Determine the (X, Y) coordinate at the center of the cell enclosing the given text.  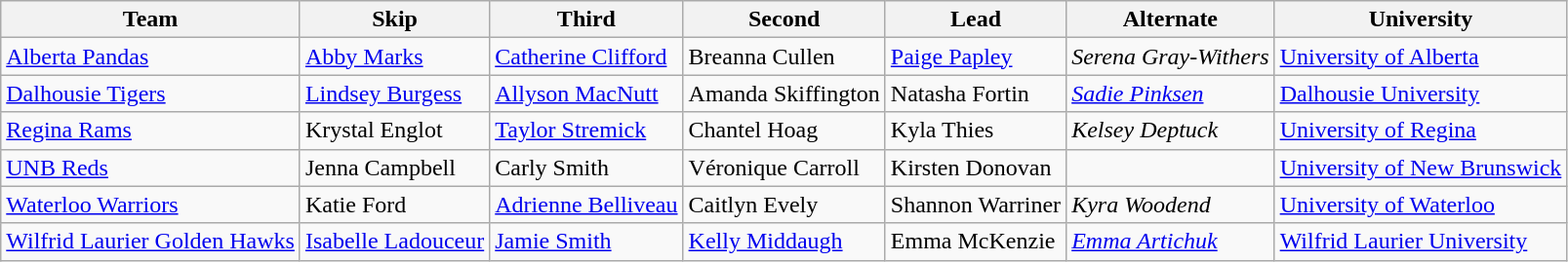
UNB Reds (150, 168)
Lindsey Burgess (394, 94)
Dalhousie University (1421, 94)
Breanna Cullen (784, 56)
University of Regina (1421, 131)
Jenna Campbell (394, 168)
Serena Gray-Withers (1171, 56)
Chantel Hoag (784, 131)
Kelsey Deptuck (1171, 131)
Catherine Clifford (586, 56)
Sadie Pinksen (1171, 94)
Waterloo Warriors (150, 205)
Kyra Woodend (1171, 205)
Kirsten Donovan (976, 168)
Team (150, 19)
Carly Smith (586, 168)
Wilfrid Laurier Golden Hawks (150, 242)
Alberta Pandas (150, 56)
Natasha Fortin (976, 94)
Shannon Warriner (976, 205)
Wilfrid Laurier University (1421, 242)
Lead (976, 19)
Krystal Englot (394, 131)
Emma McKenzie (976, 242)
Third (586, 19)
Isabelle Ladouceur (394, 242)
Jamie Smith (586, 242)
University of New Brunswick (1421, 168)
Second (784, 19)
Alternate (1171, 19)
University (1421, 19)
University of Alberta (1421, 56)
Katie Ford (394, 205)
Paige Papley (976, 56)
Allyson MacNutt (586, 94)
Adrienne Belliveau (586, 205)
Kyla Thies (976, 131)
University of Waterloo (1421, 205)
Regina Rams (150, 131)
Amanda Skiffington (784, 94)
Dalhousie Tigers (150, 94)
Skip (394, 19)
Taylor Stremick (586, 131)
Emma Artichuk (1171, 242)
Caitlyn Evely (784, 205)
Véronique Carroll (784, 168)
Abby Marks (394, 56)
Kelly Middaugh (784, 242)
